Search for the cell housing the specified text and yield its (x, y) center coordinate. 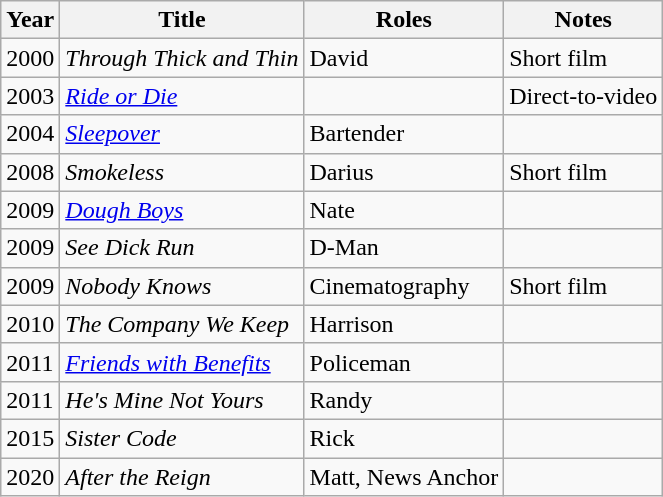
Bartender (404, 134)
The Company We Keep (182, 324)
2015 (30, 438)
Matt, News Anchor (404, 477)
Notes (584, 20)
Through Thick and Thin (182, 58)
2004 (30, 134)
Title (182, 20)
Dough Boys (182, 210)
Harrison (404, 324)
Year (30, 20)
2003 (30, 96)
Friends with Benefits (182, 362)
Ride or Die (182, 96)
After the Reign (182, 477)
Randy (404, 400)
Nobody Knows (182, 286)
David (404, 58)
Smokeless (182, 172)
Sister Code (182, 438)
Darius (404, 172)
He's Mine Not Yours (182, 400)
D-Man (404, 248)
Nate (404, 210)
2008 (30, 172)
Cinematography (404, 286)
Direct-to-video (584, 96)
Policeman (404, 362)
Sleepover (182, 134)
Roles (404, 20)
2010 (30, 324)
2000 (30, 58)
2020 (30, 477)
See Dick Run (182, 248)
Rick (404, 438)
